Find where the given text appears and provide that cell's center as [X, Y] coordinate. 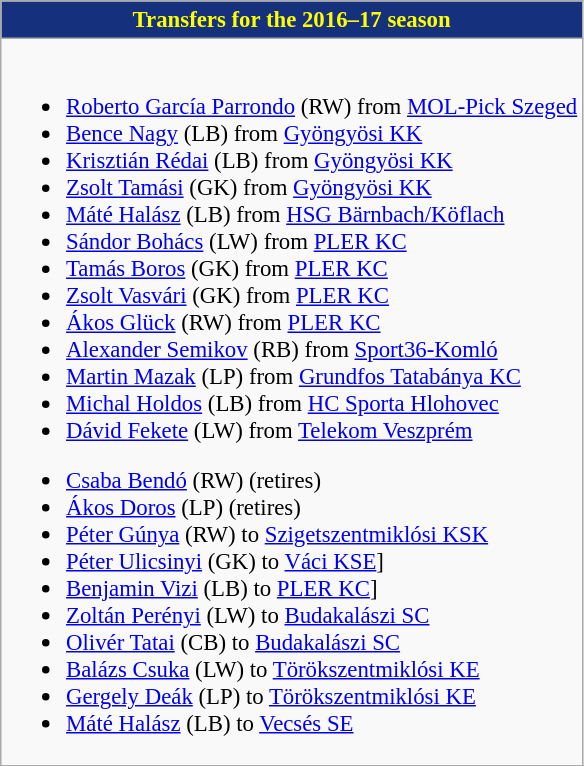
Transfers for the 2016–17 season [292, 20]
